From the cell containing the given text, extract its center point as (x, y) coordinate. 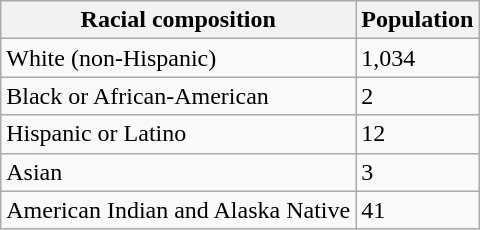
Hispanic or Latino (178, 134)
12 (418, 134)
2 (418, 96)
1,034 (418, 58)
American Indian and Alaska Native (178, 210)
Asian (178, 172)
Black or African-American (178, 96)
41 (418, 210)
Population (418, 20)
White (non-Hispanic) (178, 58)
Racial composition (178, 20)
3 (418, 172)
